Return (x, y) of the center of cell containing provided text 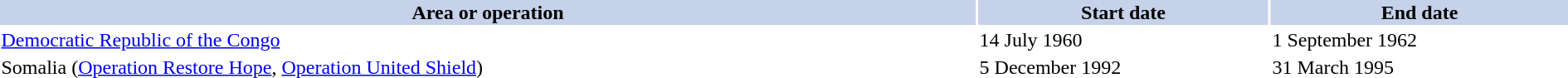
1 September 1962 (1419, 40)
Area or operation (488, 12)
Democratic Republic of the Congo (488, 40)
End date (1419, 12)
14 July 1960 (1123, 40)
Start date (1123, 12)
